From the cell containing the given text, extract its center point as (X, Y) coordinate. 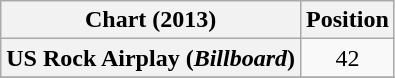
Chart (2013) (151, 20)
42 (348, 58)
US Rock Airplay (Billboard) (151, 58)
Position (348, 20)
